Return the (X, Y) coordinate for the center point of the cell that contains the specified text.  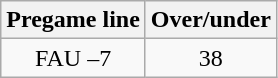
Over/under (210, 20)
FAU –7 (74, 58)
Pregame line (74, 20)
38 (210, 58)
